For the text-containing cell, return its midpoint in (X, Y) coordinate format. 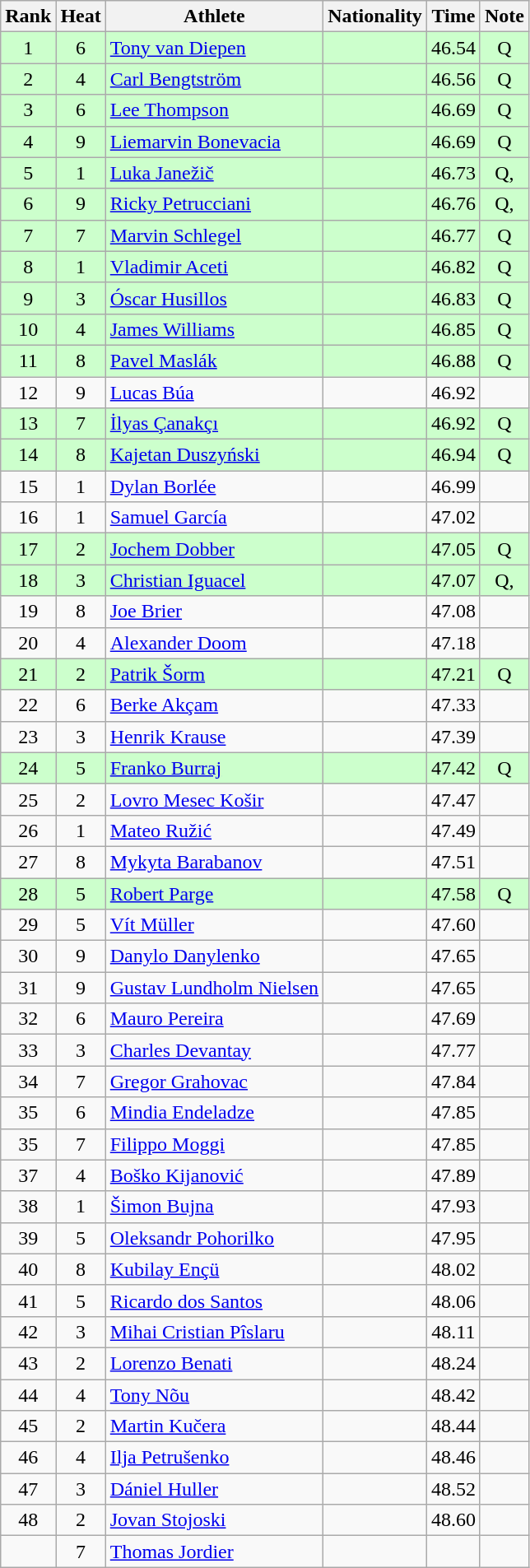
Jochem Dobber (214, 549)
47.08 (453, 612)
33 (28, 1050)
Liemarvin Bonevacia (214, 142)
Rank (28, 16)
17 (28, 549)
18 (28, 580)
25 (28, 799)
38 (28, 1207)
James Williams (214, 329)
40 (28, 1269)
26 (28, 831)
47.21 (453, 674)
47.95 (453, 1238)
Danylo Danylenko (214, 956)
27 (28, 862)
47.93 (453, 1207)
Luka Janežič (214, 173)
47.02 (453, 518)
Boško Kijanović (214, 1175)
47.39 (453, 737)
47.89 (453, 1175)
39 (28, 1238)
46.83 (453, 298)
43 (28, 1363)
46.56 (453, 79)
48.52 (453, 1489)
45 (28, 1426)
Mauro Pereira (214, 1019)
Tony Nõu (214, 1395)
42 (28, 1332)
Filippo Moggi (214, 1144)
Mykyta Barabanov (214, 862)
Joe Brier (214, 612)
Dylan Borlée (214, 486)
23 (28, 737)
14 (28, 455)
Oleksandr Pohorilko (214, 1238)
Note (504, 16)
Lorenzo Benati (214, 1363)
16 (28, 518)
29 (28, 925)
48.44 (453, 1426)
20 (28, 643)
41 (28, 1300)
Charles Devantay (214, 1050)
Berke Akçam (214, 705)
Kajetan Duszyński (214, 455)
46.99 (453, 486)
46.73 (453, 173)
46.54 (453, 48)
48.02 (453, 1269)
47.84 (453, 1082)
47 (28, 1489)
Óscar Husillos (214, 298)
Thomas Jordier (214, 1552)
47.42 (453, 768)
28 (28, 893)
22 (28, 705)
Lovro Mesec Košir (214, 799)
24 (28, 768)
34 (28, 1082)
30 (28, 956)
Alexander Doom (214, 643)
46.82 (453, 267)
Patrik Šorm (214, 674)
Lucas Búa (214, 393)
İlyas Çanakçı (214, 424)
11 (28, 361)
Christian Iguacel (214, 580)
47.18 (453, 643)
46.77 (453, 235)
Henrik Krause (214, 737)
15 (28, 486)
Pavel Maslák (214, 361)
Lee Thompson (214, 110)
Nationality (375, 16)
48.11 (453, 1332)
48.60 (453, 1520)
47.33 (453, 705)
47.49 (453, 831)
19 (28, 612)
47.77 (453, 1050)
Mateo Ružić (214, 831)
Vít Müller (214, 925)
Heat (81, 16)
12 (28, 393)
47.51 (453, 862)
48 (28, 1520)
Mindia Endeladze (214, 1113)
48.24 (453, 1363)
47.07 (453, 580)
47.69 (453, 1019)
47.47 (453, 799)
48.42 (453, 1395)
Ricardo dos Santos (214, 1300)
Tony van Diepen (214, 48)
10 (28, 329)
Martin Kučera (214, 1426)
Carl Bengtström (214, 79)
46 (28, 1458)
46.85 (453, 329)
48.06 (453, 1300)
21 (28, 674)
44 (28, 1395)
Dániel Huller (214, 1489)
46.88 (453, 361)
Samuel García (214, 518)
47.05 (453, 549)
Gustav Lundholm Nielsen (214, 988)
Ilja Petrušenko (214, 1458)
Gregor Grahovac (214, 1082)
46.76 (453, 204)
46.94 (453, 455)
48.46 (453, 1458)
Kubilay Ençü (214, 1269)
Marvin Schlegel (214, 235)
47.60 (453, 925)
Time (453, 16)
13 (28, 424)
Jovan Stojoski (214, 1520)
Robert Parge (214, 893)
37 (28, 1175)
Mihai Cristian Pîslaru (214, 1332)
Ricky Petrucciani (214, 204)
Athlete (214, 16)
Vladimir Aceti (214, 267)
Franko Burraj (214, 768)
Šimon Bujna (214, 1207)
32 (28, 1019)
47.58 (453, 893)
31 (28, 988)
